Detect which cell encompasses the target text, then output its (X, Y) center coordinate. 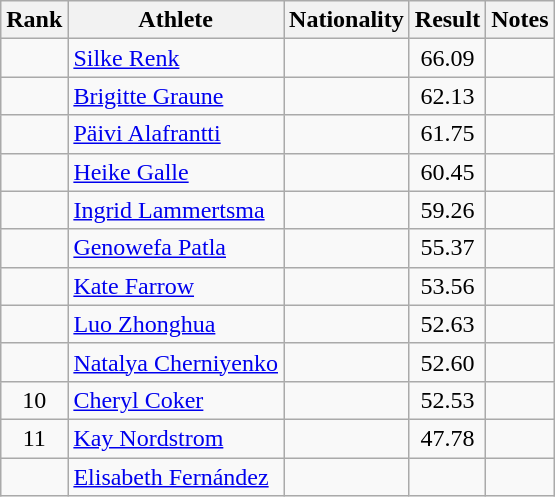
52.60 (447, 362)
Kate Farrow (176, 286)
Brigitte Graune (176, 96)
Päivi Alafrantti (176, 134)
61.75 (447, 134)
Rank (34, 20)
Notes (520, 20)
11 (34, 438)
Nationality (347, 20)
59.26 (447, 210)
Athlete (176, 20)
66.09 (447, 58)
47.78 (447, 438)
Cheryl Coker (176, 400)
52.63 (447, 324)
55.37 (447, 248)
62.13 (447, 96)
53.56 (447, 286)
Genowefa Patla (176, 248)
Elisabeth Fernández (176, 477)
Silke Renk (176, 58)
Ingrid Lammertsma (176, 210)
Result (447, 20)
Luo Zhonghua (176, 324)
60.45 (447, 172)
10 (34, 400)
Kay Nordstrom (176, 438)
Natalya Cherniyenko (176, 362)
Heike Galle (176, 172)
52.53 (447, 400)
